Scan for the cell matching the given text and deliver its (X, Y) coordinate at center. 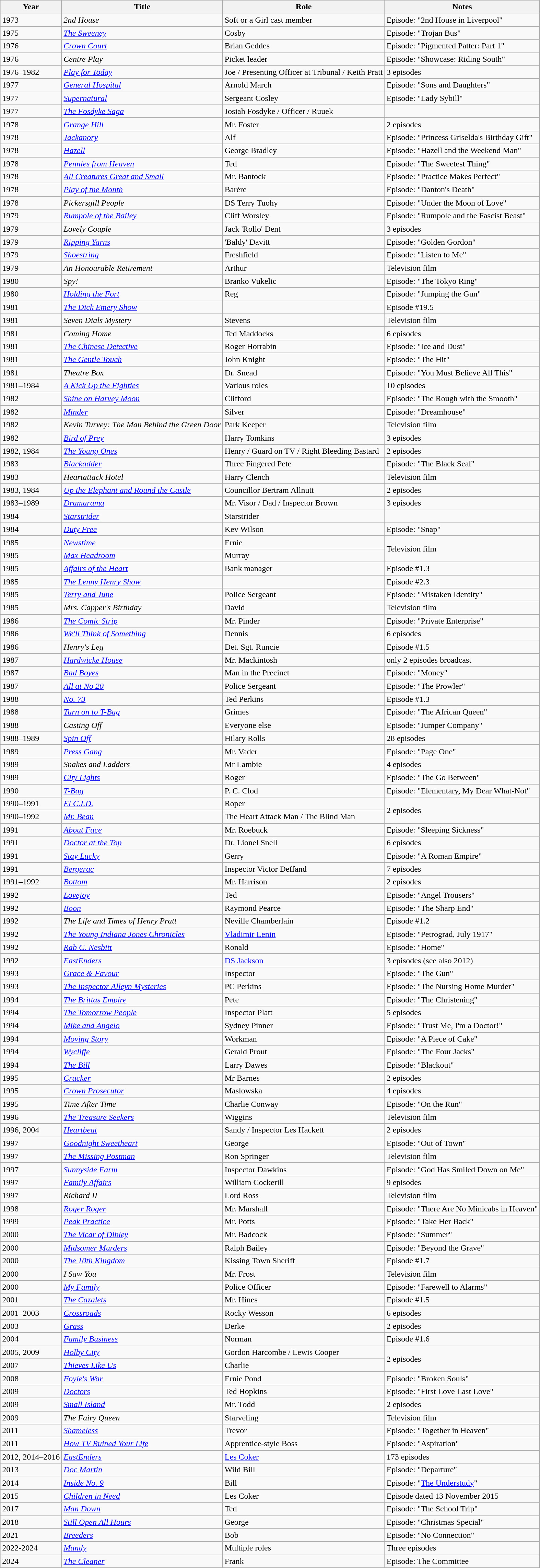
Episode: "The African Queen" (462, 712)
Mr Barnes (304, 1078)
Apprentice-style Boss (304, 1444)
The 10th Kingdom (142, 1261)
Episode: "Golden Gordon" (462, 242)
Park Keeper (304, 425)
Ernie (304, 542)
Mr Lambie (304, 764)
All at No 20 (142, 686)
Episode #19.5 (462, 307)
The Comic Strip (142, 621)
Episode: "Departure" (462, 1470)
Trevor (304, 1431)
Episode: "Showcase: Riding South" (462, 59)
Episode: "First Love Last Love" (462, 1391)
Episode: "Petrograd, July 1917" (462, 934)
P. C. Clod (304, 790)
2012, 2014–2016 (31, 1457)
Peak Practice (142, 1222)
Hazell (142, 150)
Episode: "Rumpole and the Fascist Beast" (462, 216)
Grange Hill (142, 124)
Ted Maddocks (304, 333)
Richard II (142, 1195)
1975 (31, 33)
Alf (304, 137)
1983–1989 (31, 503)
Reg (304, 294)
Episode: "The Tokyo Ring" (462, 281)
2001–2003 (31, 1313)
Man Down (142, 1509)
Heartbeat (142, 1130)
Episode: "Ice and Dust" (462, 346)
Three Fingered Pete (304, 464)
Episode: "Beyond the Grave" (462, 1248)
Joe / Presenting Officer at Tribunal / Keith Pratt (304, 72)
The Treasure Seekers (142, 1117)
Pete (304, 1000)
Raymond Pearce (304, 908)
Episode: "The Christening" (462, 1000)
9 episodes (462, 1182)
Episode: "The Sweetest Thing" (462, 164)
Episode: "Lady Sybill" (462, 98)
Henry's Leg (142, 647)
Ronald (304, 947)
Mr. Roebuck (304, 830)
Spin Off (142, 738)
City Lights (142, 777)
Press Gang (142, 751)
John Knight (304, 359)
Episode: "The School Trip" (462, 1509)
Episode: "The Understudy" (462, 1483)
Wild Bill (304, 1470)
Charlie (304, 1365)
Episode: The Committee (462, 1561)
Wiggins (304, 1117)
Play of the Month (142, 190)
Bottom (142, 882)
Mr. Mackintosh (304, 660)
Episode: "Aspiration" (462, 1444)
Episode: "The Gun" (462, 973)
Lord Ross (304, 1195)
Episode #1.7 (462, 1261)
Grace & Favour (142, 973)
Dr. Lionel Snell (304, 843)
Mr. Foster (304, 124)
Episode: "Home" (462, 947)
Roper (304, 804)
The Dick Emery Show (142, 307)
Episode: "The Rough with the Smooth" (462, 399)
7 episodes (462, 869)
Doctor at the Top (142, 843)
Pickersgill People (142, 203)
3 episodes (see also 2012) (462, 960)
Episode: "The Hit" (462, 359)
Mr. Frost (304, 1274)
Episode: "Summer" (462, 1235)
Cliff Worsley (304, 216)
Episode: "Snap" (462, 529)
Episode: "God Has Smiled Down on Me" (462, 1169)
1976–1982 (31, 72)
Episode: "Jumper Company" (462, 725)
1990–1991 (31, 804)
Hilary Rolls (304, 738)
Cracker (142, 1078)
2005, 2009 (31, 1352)
Episode dated 13 November 2015 (462, 1496)
Charlie Conway (304, 1104)
Goodnight Sweetheart (142, 1143)
2004 (31, 1339)
Episode: "Farewell to Alarms" (462, 1287)
Family Affairs (142, 1182)
Doc Martin (142, 1470)
Det. Sgt. Runcie (304, 647)
Ted Perkins (304, 699)
Newstime (142, 542)
My Family (142, 1287)
Picket leader (304, 59)
The Gentle Touch (142, 359)
173 episodes (462, 1457)
We'll Think of Something (142, 634)
Episode: "Practice Makes Perfect" (462, 177)
Gerald Prout (304, 1052)
Holding the Fort (142, 294)
Episode: "Broken Souls" (462, 1378)
Kev Wilson (304, 529)
The Young Indiana Jones Chronicles (142, 934)
Kissing Town Sheriff (304, 1261)
Crown Court (142, 46)
Frank (304, 1561)
Thieves Like Us (142, 1365)
Episode: "Angel Trousers" (462, 895)
Episode: "Danton's Death" (462, 190)
Centre Play (142, 59)
Affairs of the Heart (142, 568)
Brian Geddes (304, 46)
Roger Roger (142, 1208)
Casting Off (142, 725)
2013 (31, 1470)
T-Bag (142, 790)
1981–1984 (31, 386)
Moving Story (142, 1039)
Episode: "On the Run" (462, 1104)
Man in the Precinct (304, 673)
El C.I.D. (142, 804)
The Fairy Queen (142, 1418)
Larry Dawes (304, 1065)
Turn on to T-Bag (142, 712)
Police Officer (304, 1287)
The Bill (142, 1065)
Mandy (142, 1548)
Ted Hopkins (304, 1391)
Episode: "Together in Heaven" (462, 1431)
Episode: "Elementary, My Dear What-Not" (462, 790)
Episode: "Pigmented Patter: Part 1" (462, 46)
Soft or a Girl cast member (304, 20)
Boon (142, 908)
Mr. Hines (304, 1300)
1996, 2004 (31, 1130)
Inspector Platt (304, 1013)
Henry / Guard on TV / Right Bleeding Bastard (304, 451)
2017 (31, 1509)
All Creatures Great and Small (142, 177)
PC Perkins (304, 986)
DS Jackson (304, 960)
Harry Clench (304, 477)
Notes (462, 7)
Snakes and Ladders (142, 764)
Title (142, 7)
Dramarama (142, 503)
Mr. Badcock (304, 1235)
Bergerac (142, 869)
Derke (304, 1326)
Jack 'Rollo' Dent (304, 229)
Midsomer Murders (142, 1248)
George Bradley (304, 150)
Gordon Harcombe / Lewis Cooper (304, 1352)
The Inspector Alleyn Mysteries (142, 986)
Episode: "The Go Between" (462, 777)
Episode: "Blackout" (462, 1065)
2022-2024 (31, 1548)
Episode: "Take Her Back" (462, 1222)
The Brittas Empire (142, 1000)
Roger Horrabin (304, 346)
Murray (304, 555)
Episode: "The Four Jacks" (462, 1052)
Barère (304, 190)
2018 (31, 1522)
Mike and Angelo (142, 1026)
Episode: "Christmas Special" (462, 1522)
Small Island (142, 1404)
I Saw You (142, 1274)
Theatre Box (142, 372)
2007 (31, 1365)
Blackadder (142, 464)
Shameless (142, 1431)
Workman (304, 1039)
Josiah Fosdyke / Officer / Ruuek (304, 111)
Rocky Wesson (304, 1313)
Multiple roles (304, 1548)
1982, 1984 (31, 451)
Episode: "Trojan Bus" (462, 33)
Episode: "Money" (462, 673)
Rab C. Nesbitt (142, 947)
Hardwicke House (142, 660)
Breeders (142, 1535)
Maslowska (304, 1091)
Sydney Pinner (304, 1026)
Shoestring (142, 255)
The Life and Times of Henry Pratt (142, 921)
Family Business (142, 1339)
Year (31, 7)
Ron Springer (304, 1156)
The Missing Postman (142, 1156)
Episode #1.6 (462, 1339)
Terry and June (142, 595)
Stay Lucky (142, 856)
Episode #1.2 (462, 921)
Norman (304, 1339)
2nd House (142, 20)
Vladimir Lenin (304, 934)
Mr. Visor / Dad / Inspector Brown (304, 503)
Episode: "Mistaken Identity" (462, 595)
Episode: "The Nursing Home Murder" (462, 986)
Dr. Snead (304, 372)
Inspector Victor Deffand (304, 869)
Gerry (304, 856)
Episode: "Private Enterprise" (462, 621)
Kevin Turvey: The Man Behind the Green Door (142, 425)
Episode: "Sons and Daughters" (462, 85)
Episode: "No Connection" (462, 1535)
Mr. Potts (304, 1222)
Mr. Bantock (304, 177)
Arthur (304, 268)
Episode: "Princess Griselda's Birthday Gift" (462, 137)
Crossroads (142, 1313)
Up the Elephant and Round the Castle (142, 490)
The Chinese Detective (142, 346)
Still Open All Hours (142, 1522)
10 episodes (462, 386)
Episode: "You Must Believe All This" (462, 372)
The Young Ones (142, 451)
Episode: "Page One" (462, 751)
The Sweeney (142, 33)
Bank manager (304, 568)
The Vicar of Dibley (142, 1235)
DS Terry Tuohy (304, 203)
The Cleaner (142, 1561)
Bird of Prey (142, 438)
Sunnyside Farm (142, 1169)
Children in Need (142, 1496)
Episode: "Hazell and the Weekend Man" (462, 150)
5 episodes (462, 1013)
Spy! (142, 281)
Episode: "Trust Me, I'm a Doctor!" (462, 1026)
Sergeant Cosley (304, 98)
About Face (142, 830)
Bob (304, 1535)
Episode: "Dreamhouse" (462, 412)
Sandy / Inspector Les Hackett (304, 1130)
Duty Free (142, 529)
Time After Time (142, 1104)
Episode: "The Sharp End" (462, 908)
Mr. Marshall (304, 1208)
Mr. Todd (304, 1404)
1996 (31, 1117)
Inside No. 9 (142, 1483)
Mr. Bean (142, 817)
Everyone else (304, 725)
Foyle's War (142, 1378)
Ripping Yarns (142, 242)
The Lenny Henry Show (142, 582)
Ernie Pond (304, 1378)
Episode: "A Roman Empire" (462, 856)
Doctors (142, 1391)
Lovely Couple (142, 229)
Grass (142, 1326)
2001 (31, 1300)
Minder (142, 412)
Episode: "Jumping the Gun" (462, 294)
An Honourable Retirement (142, 268)
How TV Ruined Your Life (142, 1444)
Episode: "Under the Moon of Love" (462, 203)
Supernatural (142, 98)
1973 (31, 20)
Episode: "2nd House in Liverpool" (462, 20)
David (304, 608)
Heartattack Hotel (142, 477)
Grimes (304, 712)
2015 (31, 1496)
Crown Prosecutor (142, 1091)
Silver (304, 412)
The Cazalets (142, 1300)
A Kick Up the Eighties (142, 386)
'Baldy' Davitt (304, 242)
2003 (31, 1326)
Wycliffe (142, 1052)
General Hospital (142, 85)
only 2 episodes broadcast (462, 660)
Pennies from Heaven (142, 164)
Bad Boyes (142, 673)
Clifford (304, 399)
Various roles (304, 386)
Mrs. Capper's Birthday (142, 608)
Inspector (304, 973)
Episode: "The Black Seal" (462, 464)
Role (304, 7)
Neville Chamberlain (304, 921)
Stevens (304, 320)
1990 (31, 790)
Episode #2.3 (462, 582)
Max Headroom (142, 555)
The Fosdyke Saga (142, 111)
2024 (31, 1561)
Shine on Harvey Moon (142, 399)
Three episodes (462, 1548)
Episode: "Out of Town" (462, 1143)
Branko Vukelic (304, 281)
Rumpole of the Bailey (142, 216)
1983, 1984 (31, 490)
Mr. Harrison (304, 882)
Cosby (304, 33)
2008 (31, 1378)
Starveling (304, 1418)
1991–1992 (31, 882)
Bill (304, 1483)
Mr. Vader (304, 751)
Episode: "Listen to Me" (462, 255)
1998 (31, 1208)
Councillor Bertram Allnutt (304, 490)
Holby City (142, 1352)
1988–1989 (31, 738)
The Heart Attack Man / The Blind Man (304, 817)
William Cockerill (304, 1182)
Inspector Dawkins (304, 1169)
The Tomorrow People (142, 1013)
2021 (31, 1535)
Arnold March (304, 85)
Ralph Bailey (304, 1248)
1990–1992 (31, 817)
Freshfield (304, 255)
Lovejoy (142, 895)
Roger (304, 777)
Seven Dials Mystery (142, 320)
Episode: "The Prowler" (462, 686)
Mr. Pinder (304, 621)
Coming Home (142, 333)
Jackanory (142, 137)
2014 (31, 1483)
1999 (31, 1222)
Episode: "There Are No Minicabs in Heaven" (462, 1208)
28 episodes (462, 738)
Dennis (304, 634)
Episode: "Sleeping Sickness" (462, 830)
Harry Tomkins (304, 438)
Play for Today (142, 72)
No. 73 (142, 699)
Episode: "A Piece of Cake" (462, 1039)
